Identify which cell holds the provided text, then report its [x, y] central coordinate. 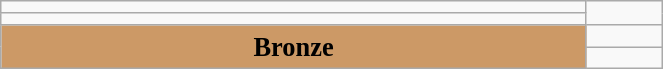
Bronze [294, 46]
